Detect which cell encompasses the target text, then output its [X, Y] center coordinate. 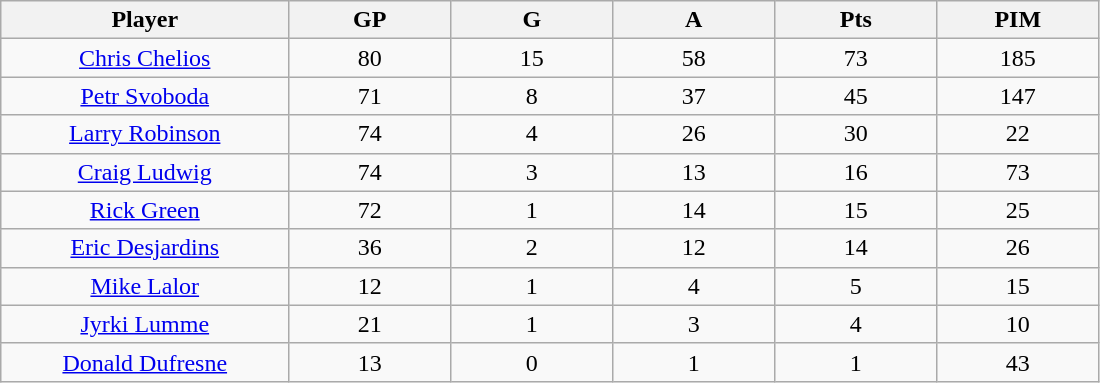
Petr Svoboda [145, 96]
Donald Dufresne [145, 362]
A [694, 20]
80 [370, 58]
Eric Desjardins [145, 248]
43 [1018, 362]
PIM [1018, 20]
58 [694, 58]
2 [532, 248]
5 [856, 286]
16 [856, 172]
Craig Ludwig [145, 172]
71 [370, 96]
Chris Chelios [145, 58]
GP [370, 20]
G [532, 20]
25 [1018, 210]
0 [532, 362]
45 [856, 96]
8 [532, 96]
Player [145, 20]
Rick Green [145, 210]
Pts [856, 20]
147 [1018, 96]
36 [370, 248]
185 [1018, 58]
30 [856, 134]
Jyrki Lumme [145, 324]
21 [370, 324]
72 [370, 210]
37 [694, 96]
Larry Robinson [145, 134]
Mike Lalor [145, 286]
10 [1018, 324]
22 [1018, 134]
